Find where the given text appears and provide that cell's center as [x, y] coordinate. 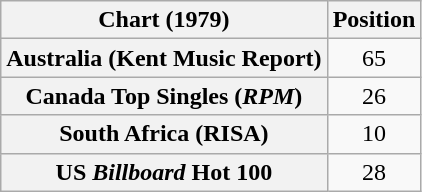
Chart (1979) [164, 20]
10 [374, 134]
28 [374, 172]
Position [374, 20]
Australia (Kent Music Report) [164, 58]
South Africa (RISA) [164, 134]
US Billboard Hot 100 [164, 172]
65 [374, 58]
Canada Top Singles (RPM) [164, 96]
26 [374, 96]
